Extract the (X, Y) coordinate from the center of the cell holding the provided text.  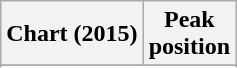
Chart (2015) (72, 34)
Peakposition (189, 34)
